Provide the [X, Y] coordinate of the cell's center where the given text is located.  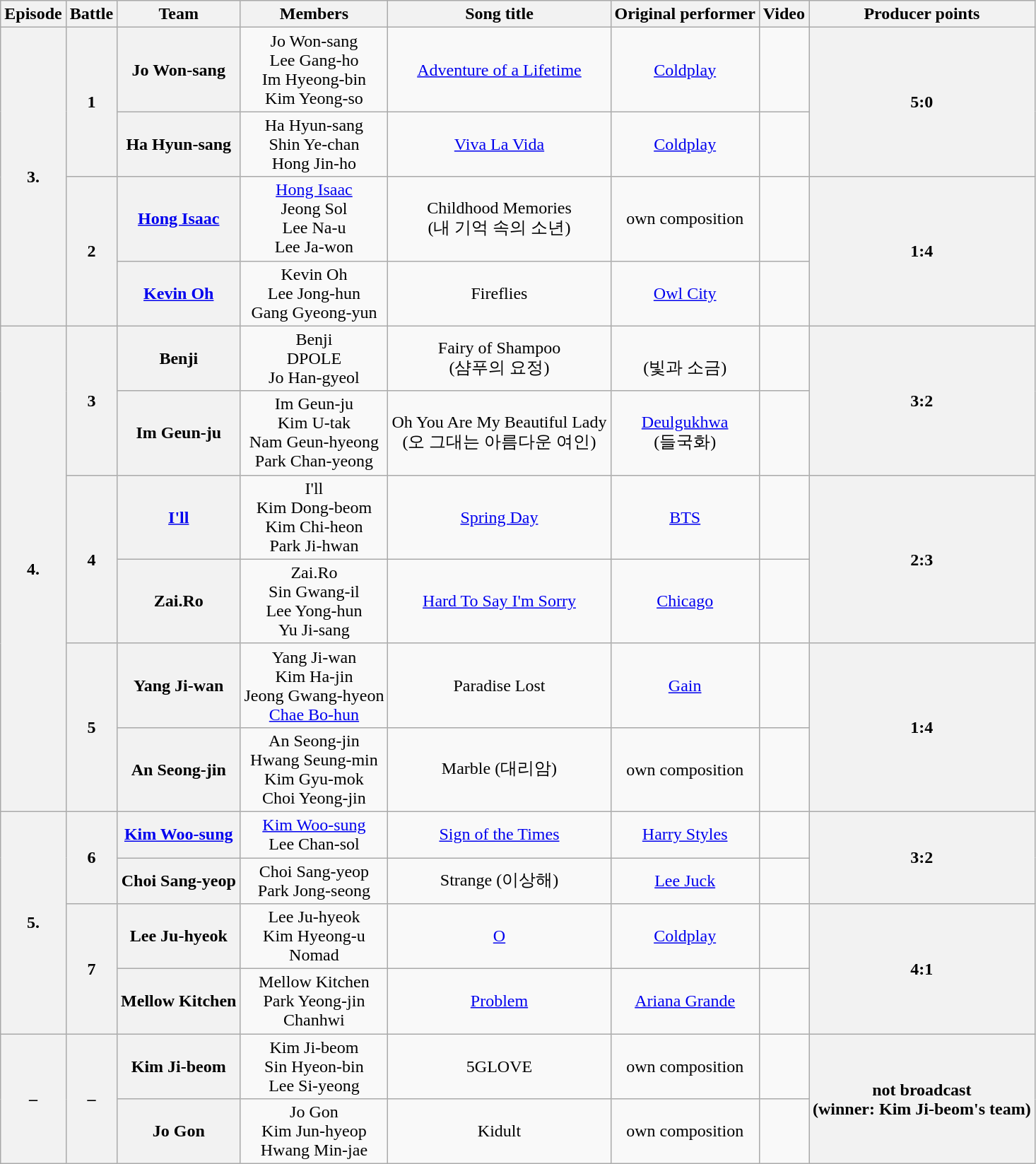
Song title [499, 14]
An Seong-jinHwang Seung-minKim Gyu-mokChoi Yeong-jin [314, 769]
Viva La Vida [499, 144]
5 [91, 727]
Kim Woo-sungLee Chan-sol [314, 834]
BenjiDPOLEJo Han-gyeol [314, 358]
Choi Sang-yeop [179, 881]
Lee Ju-hyeok [179, 936]
Ha Hyun-sangShin Ye-chanHong Jin-ho [314, 144]
O [499, 936]
Jo Won-sangLee Gang-hoIm Hyeong-binKim Yeong-so [314, 69]
Problem [499, 1001]
Zai.RoSin Gwang-ilLee Yong-hunYu Ji-sang [314, 601]
Im Geun-ju [179, 433]
4. [33, 568]
Yang Ji-wan [179, 686]
Battle [91, 14]
Fairy of Shampoo (샴푸의 요정) [499, 358]
5GLOVE [499, 1066]
6 [91, 857]
Strange (이상해) [499, 881]
Jo Gon [179, 1131]
Oh You Are My Beautiful Lady(오 그대는 아름다운 여인) [499, 433]
Deulgukhwa (들국화) [685, 433]
Yang Ji-wanKim Ha-jinJeong Gwang-hyeonChae Bo-hun [314, 686]
Ha Hyun-sang [179, 144]
Original performer [685, 14]
7 [91, 969]
Producer points [922, 14]
Kim Ji-beom [179, 1066]
Marble (대리암) [499, 769]
Benji [179, 358]
Jo GonKim Jun-hyeopHwang Min-jae [314, 1131]
Owl City [685, 293]
Im Geun-juKim U-takNam Geun-hyeongPark Chan-yeong [314, 433]
Fireflies [499, 293]
BTS [685, 517]
Mellow Kitchen [179, 1001]
Adventure of a Lifetime [499, 69]
Mellow KitchenPark Yeong-jinChanhwi [314, 1001]
Ariana Grande [685, 1001]
Sign of the Times [499, 834]
3 [91, 400]
1 [91, 102]
An Seong-jin [179, 769]
Hard To Say I'm Sorry [499, 601]
4 [91, 559]
Paradise Lost [499, 686]
Kim Ji-beomSin Hyeon-binLee Si-yeong [314, 1066]
Zai.Ro [179, 601]
Gain [685, 686]
Jo Won-sang [179, 69]
Hong IsaacJeong SolLee Na-uLee Ja-won [314, 219]
Video [784, 14]
Lee Ju-hyeokKim Hyeong-uNomad [314, 936]
Team [179, 14]
Kim Woo-sung [179, 834]
2 [91, 252]
4:1 [922, 969]
Childhood Memories(내 기억 속의 소년) [499, 219]
Kevin OhLee Jong-hunGang Gyeong-yun [314, 293]
Kidult [499, 1131]
(빛과 소금) [685, 358]
2:3 [922, 559]
Choi Sang-yeopPark Jong-seong [314, 881]
not broadcast(winner: Kim Ji-beom's team) [922, 1099]
Kevin Oh [179, 293]
Lee Juck [685, 881]
Episode [33, 14]
Members [314, 14]
5:0 [922, 102]
3. [33, 177]
I'llKim Dong-beomKim Chi-heonPark Ji-hwan [314, 517]
5. [33, 922]
Spring Day [499, 517]
I'll [179, 517]
Hong Isaac [179, 219]
Harry Styles [685, 834]
Chicago [685, 601]
